Detect which cell encompasses the target text, then output its (X, Y) center coordinate. 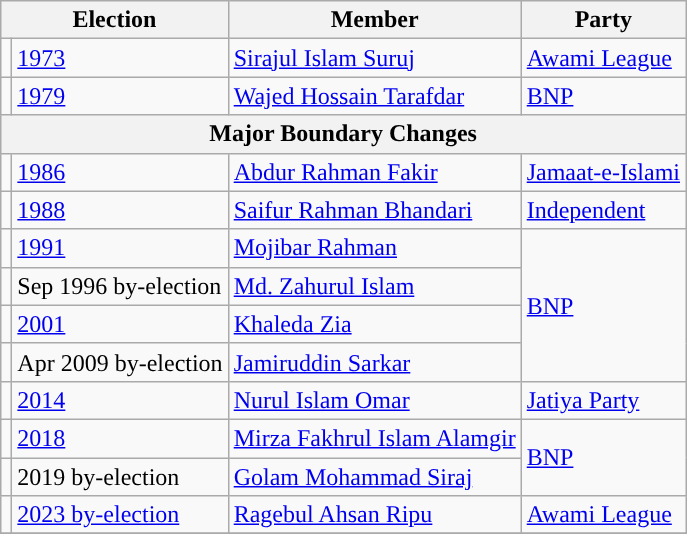
Nurul Islam Omar (374, 400)
Election (114, 20)
Mirza Fakhrul Islam Alamgir (374, 438)
Sep 1996 by-election (120, 286)
Md. Zahurul Islam (374, 286)
Party (603, 20)
1988 (120, 210)
Wajed Hossain Tarafdar (374, 96)
Jamiruddin Sarkar (374, 362)
Jatiya Party (603, 400)
2019 by-election (120, 477)
Khaleda Zia (374, 324)
2023 by-election (120, 515)
Independent (603, 210)
1973 (120, 58)
Sirajul Islam Suruj (374, 58)
2014 (120, 400)
Ragebul Ahsan Ripu (374, 515)
1979 (120, 96)
Member (374, 20)
1986 (120, 172)
1991 (120, 248)
Saifur Rahman Bhandari (374, 210)
Abdur Rahman Fakir (374, 172)
Jamaat-e-Islami (603, 172)
2001 (120, 324)
Major Boundary Changes (344, 134)
Apr 2009 by-election (120, 362)
2018 (120, 438)
Golam Mohammad Siraj (374, 477)
Mojibar Rahman (374, 248)
